Pinpoint the cell where the given text exists, returning its (x, y) midpoint coordinate. 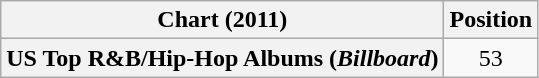
Position (491, 20)
53 (491, 58)
Chart (2011) (222, 20)
US Top R&B/Hip-Hop Albums (Billboard) (222, 58)
